Scan for the cell matching the given text and deliver its [x, y] coordinate at center. 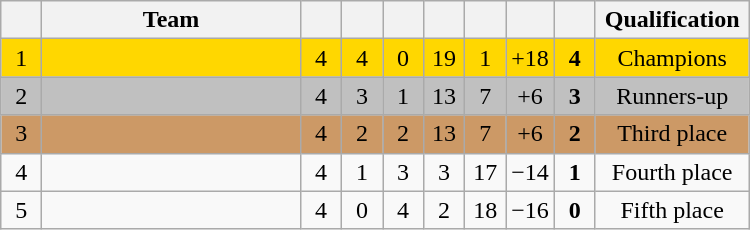
19 [444, 58]
+18 [530, 58]
5 [22, 210]
−16 [530, 210]
Qualification [672, 20]
Fourth place [672, 172]
17 [486, 172]
Third place [672, 134]
Team [172, 20]
Champions [672, 58]
Fifth place [672, 210]
−14 [530, 172]
Runners-up [672, 96]
18 [486, 210]
